Identify which cell holds the provided text, then report its [X, Y] central coordinate. 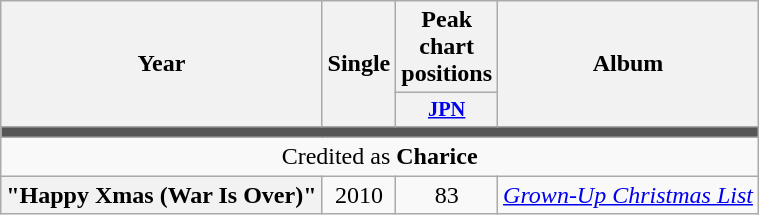
JPN [447, 110]
Album [628, 64]
83 [447, 195]
2010 [359, 195]
Year [162, 64]
Credited as Charice [380, 157]
"Happy Xmas (War Is Over)" [162, 195]
Grown-Up Christmas List [628, 195]
Single [359, 64]
Peak chart positions [447, 47]
